Scan for the cell matching the given text and deliver its (X, Y) coordinate at center. 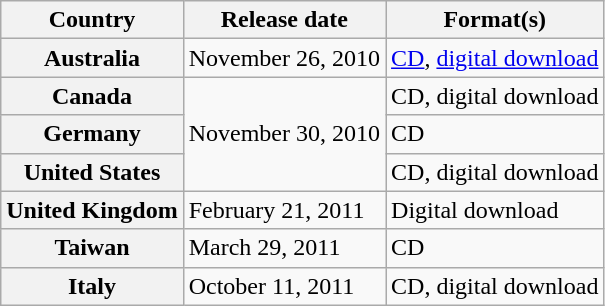
Release date (284, 20)
Canada (92, 96)
Country (92, 20)
Italy (92, 286)
Taiwan (92, 248)
Germany (92, 134)
Australia (92, 58)
United States (92, 172)
November 30, 2010 (284, 134)
November 26, 2010 (284, 58)
Format(s) (495, 20)
March 29, 2011 (284, 248)
Digital download (495, 210)
United Kingdom (92, 210)
February 21, 2011 (284, 210)
October 11, 2011 (284, 286)
